Determine the [x, y] coordinate at the center of the cell enclosing the given text.  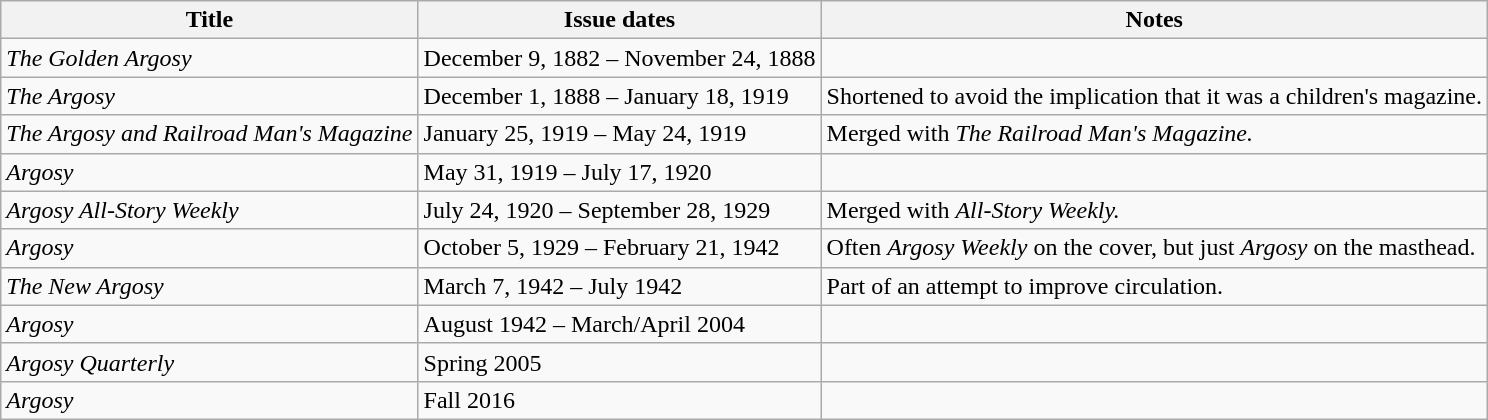
The Golden Argosy [210, 58]
Part of an attempt to improve circulation. [1154, 286]
December 1, 1888 – January 18, 1919 [620, 96]
Spring 2005 [620, 362]
Notes [1154, 20]
Merged with All-Story Weekly. [1154, 210]
The Argosy [210, 96]
December 9, 1882 – November 24, 1888 [620, 58]
Argosy Quarterly [210, 362]
The Argosy and Railroad Man's Magazine [210, 134]
July 24, 1920 – September 28, 1929 [620, 210]
Merged with The Railroad Man's Magazine. [1154, 134]
Issue dates [620, 20]
August 1942 – March/April 2004 [620, 324]
Argosy All-Story Weekly [210, 210]
January 25, 1919 – May 24, 1919 [620, 134]
Title [210, 20]
Fall 2016 [620, 400]
The New Argosy [210, 286]
October 5, 1929 – February 21, 1942 [620, 248]
Often Argosy Weekly on the cover, but just Argosy on the masthead. [1154, 248]
March 7, 1942 – July 1942 [620, 286]
May 31, 1919 – July 17, 1920 [620, 172]
Shortened to avoid the implication that it was a children's magazine. [1154, 96]
